Provide the (X, Y) coordinate of the cell's center where the given text is located.  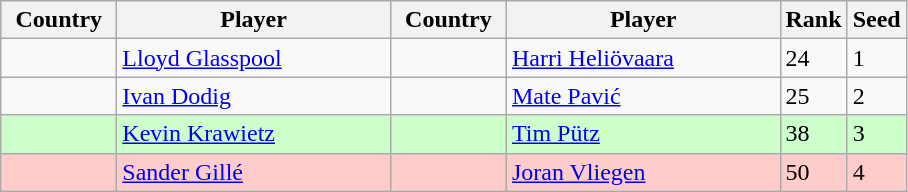
38 (814, 134)
25 (814, 96)
Mate Pavić (643, 96)
Joran Vliegen (643, 172)
50 (814, 172)
Tim Pütz (643, 134)
Lloyd Glasspool (254, 58)
Ivan Dodig (254, 96)
Harri Heliövaara (643, 58)
4 (876, 172)
Sander Gillé (254, 172)
2 (876, 96)
Rank (814, 20)
Seed (876, 20)
Kevin Krawietz (254, 134)
3 (876, 134)
24 (814, 58)
1 (876, 58)
